Extract the (x, y) coordinate from the center of the cell holding the provided text.  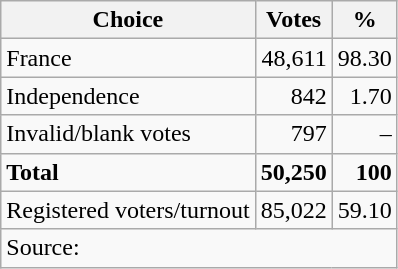
842 (294, 96)
48,611 (294, 58)
50,250 (294, 172)
85,022 (294, 210)
Independence (128, 96)
797 (294, 134)
Total (128, 172)
– (364, 134)
59.10 (364, 210)
France (128, 58)
Source: (199, 248)
Choice (128, 20)
100 (364, 172)
Registered voters/turnout (128, 210)
Invalid/blank votes (128, 134)
98.30 (364, 58)
Votes (294, 20)
1.70 (364, 96)
% (364, 20)
